Identify which cell holds the provided text, then report its [X, Y] central coordinate. 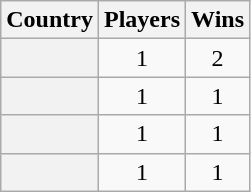
Wins [218, 20]
Country [50, 20]
Players [142, 20]
2 [218, 58]
